Return (X, Y) of the center of cell containing provided text 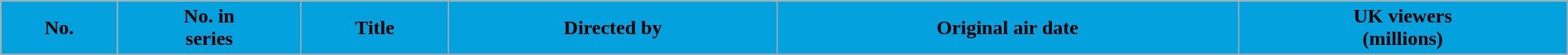
UK viewers(millions) (1403, 28)
No. inseries (208, 28)
Title (375, 28)
Original air date (1007, 28)
No. (60, 28)
Directed by (614, 28)
